Return the (x, y) coordinate for the center point of the cell that contains the specified text.  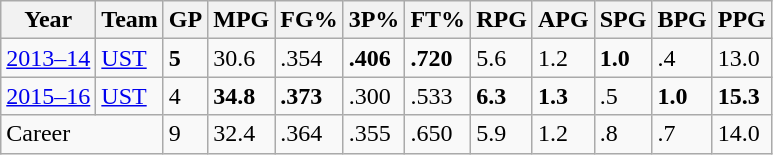
.373 (309, 96)
30.6 (242, 58)
Team (130, 20)
.7 (682, 134)
RPG (502, 20)
5.6 (502, 58)
.8 (623, 134)
.364 (309, 134)
4 (185, 96)
GP (185, 20)
Career (82, 134)
Year (48, 20)
3P% (374, 20)
5 (185, 58)
.354 (309, 58)
6.3 (502, 96)
FT% (438, 20)
.406 (374, 58)
.5 (623, 96)
14.0 (742, 134)
SPG (623, 20)
.4 (682, 58)
32.4 (242, 134)
2013–14 (48, 58)
.355 (374, 134)
9 (185, 134)
PPG (742, 20)
34.8 (242, 96)
.533 (438, 96)
15.3 (742, 96)
2015–16 (48, 96)
5.9 (502, 134)
.300 (374, 96)
BPG (682, 20)
.650 (438, 134)
MPG (242, 20)
.720 (438, 58)
FG% (309, 20)
13.0 (742, 58)
APG (563, 20)
1.3 (563, 96)
